From the cell containing the given text, extract its center point as (X, Y) coordinate. 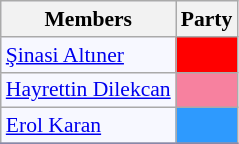
Şinasi Altıner (88, 55)
Erol Karan (88, 126)
Hayrettin Dilekcan (88, 90)
Members (88, 19)
Party (207, 19)
